Pinpoint the cell where the given text exists, returning its (x, y) midpoint coordinate. 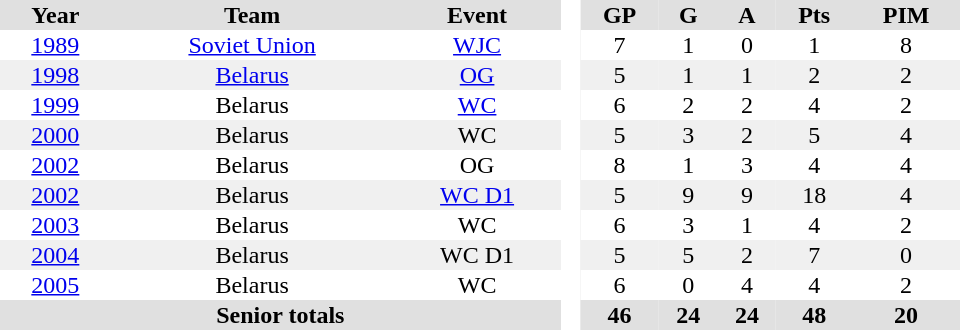
1989 (56, 45)
WJC (478, 45)
2005 (56, 285)
G (688, 15)
A (748, 15)
2003 (56, 225)
Pts (814, 15)
PIM (906, 15)
1998 (56, 75)
Event (478, 15)
48 (814, 315)
Soviet Union (252, 45)
18 (814, 195)
Team (252, 15)
GP (620, 15)
Senior totals (280, 315)
46 (620, 315)
1999 (56, 105)
Year (56, 15)
2004 (56, 255)
20 (906, 315)
2000 (56, 135)
